From the cell containing the given text, extract its center point as (X, Y) coordinate. 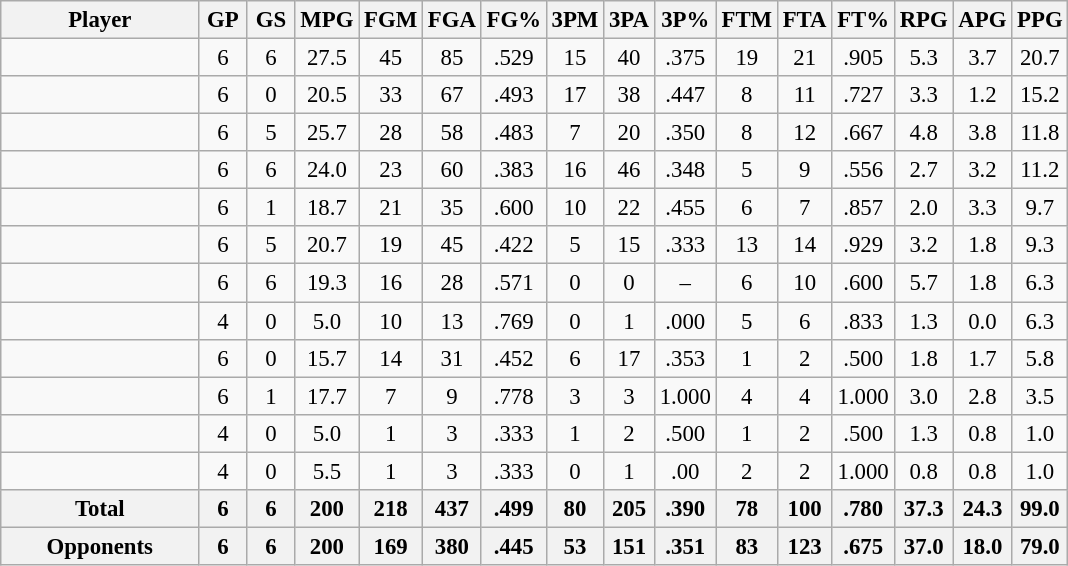
380 (452, 546)
FG% (514, 20)
437 (452, 509)
37.3 (924, 509)
.348 (685, 170)
11.2 (1040, 170)
FT% (864, 20)
25.7 (327, 133)
.353 (685, 358)
2.0 (924, 208)
85 (452, 58)
GP (223, 20)
15.7 (327, 358)
83 (746, 546)
23 (391, 170)
.905 (864, 58)
0.0 (982, 321)
Total (100, 509)
.483 (514, 133)
.857 (864, 208)
9.7 (1040, 208)
3.7 (982, 58)
99.0 (1040, 509)
3.8 (982, 133)
.778 (514, 396)
PPG (1040, 20)
46 (630, 170)
RPG (924, 20)
12 (804, 133)
40 (630, 58)
80 (574, 509)
.447 (685, 95)
.929 (864, 245)
22 (630, 208)
123 (804, 546)
.780 (864, 509)
.556 (864, 170)
11.8 (1040, 133)
.529 (514, 58)
.499 (514, 509)
5.7 (924, 283)
37.0 (924, 546)
100 (804, 509)
.667 (864, 133)
.422 (514, 245)
218 (391, 509)
2.7 (924, 170)
5.8 (1040, 358)
.675 (864, 546)
17.7 (327, 396)
1.7 (982, 358)
35 (452, 208)
FTA (804, 20)
FGA (452, 20)
.455 (685, 208)
FTM (746, 20)
.571 (514, 283)
.00 (685, 471)
79.0 (1040, 546)
APG (982, 20)
18.7 (327, 208)
20 (630, 133)
Opponents (100, 546)
FGM (391, 20)
3.5 (1040, 396)
20.5 (327, 95)
53 (574, 546)
.493 (514, 95)
.000 (685, 321)
.833 (864, 321)
.375 (685, 58)
24.3 (982, 509)
.452 (514, 358)
.390 (685, 509)
.383 (514, 170)
5.3 (924, 58)
60 (452, 170)
11 (804, 95)
67 (452, 95)
205 (630, 509)
18.0 (982, 546)
.727 (864, 95)
2.8 (982, 396)
4.8 (924, 133)
58 (452, 133)
3PM (574, 20)
24.0 (327, 170)
27.5 (327, 58)
33 (391, 95)
19.3 (327, 283)
15.2 (1040, 95)
9.3 (1040, 245)
3.0 (924, 396)
151 (630, 546)
1.2 (982, 95)
GS (271, 20)
.445 (514, 546)
169 (391, 546)
31 (452, 358)
.350 (685, 133)
.351 (685, 546)
3P% (685, 20)
3PA (630, 20)
5.5 (327, 471)
38 (630, 95)
– (685, 283)
Player (100, 20)
MPG (327, 20)
78 (746, 509)
.769 (514, 321)
